Search for the cell housing the specified text and yield its (x, y) center coordinate. 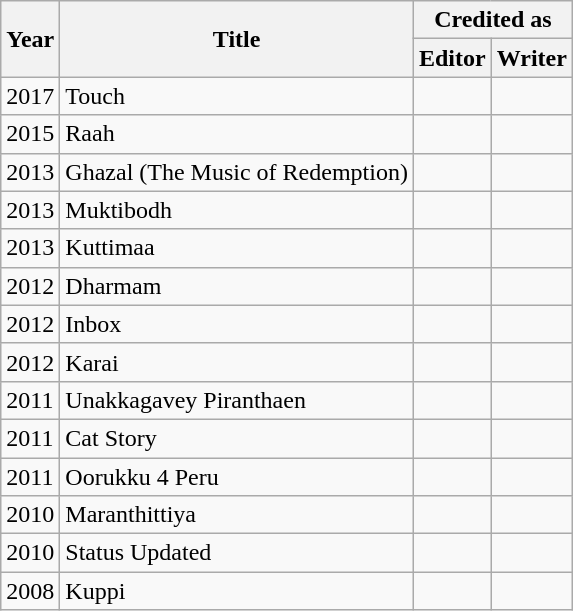
Status Updated (237, 553)
Unakkagavey Piranthaen (237, 400)
Editor (452, 58)
Kuppi (237, 591)
Raah (237, 134)
Credited as (492, 20)
2015 (30, 134)
Oorukku 4 Peru (237, 477)
Kuttimaa (237, 248)
Inbox (237, 324)
Ghazal (The Music of Redemption) (237, 172)
Writer (532, 58)
Muktibodh (237, 210)
Maranthittiya (237, 515)
Touch (237, 96)
Cat Story (237, 438)
Dharmam (237, 286)
Karai (237, 362)
2017 (30, 96)
Title (237, 39)
2008 (30, 591)
Year (30, 39)
